Identify which cell holds the provided text, then report its [X, Y] central coordinate. 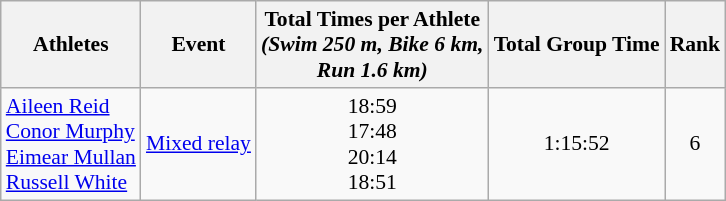
18:5917:4820:1418:51 [372, 144]
1:15:52 [577, 144]
Total Times per Athlete (Swim 250 m, Bike 6 km, Run 1.6 km) [372, 44]
Aileen ReidConor MurphyEimear MullanRussell White [71, 144]
Mixed relay [198, 144]
Rank [696, 44]
6 [696, 144]
Athletes [71, 44]
Event [198, 44]
Total Group Time [577, 44]
